Extract the (x, y) coordinate from the center of the cell holding the provided text.  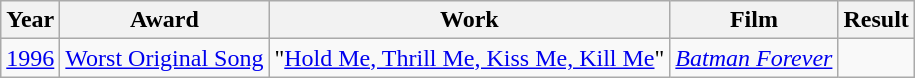
"Hold Me, Thrill Me, Kiss Me, Kill Me" (470, 58)
Award (164, 20)
Result (876, 20)
1996 (30, 58)
Work (470, 20)
Year (30, 20)
Film (754, 20)
Worst Original Song (164, 58)
Batman Forever (754, 58)
